Detect which cell encompasses the target text, then output its (x, y) center coordinate. 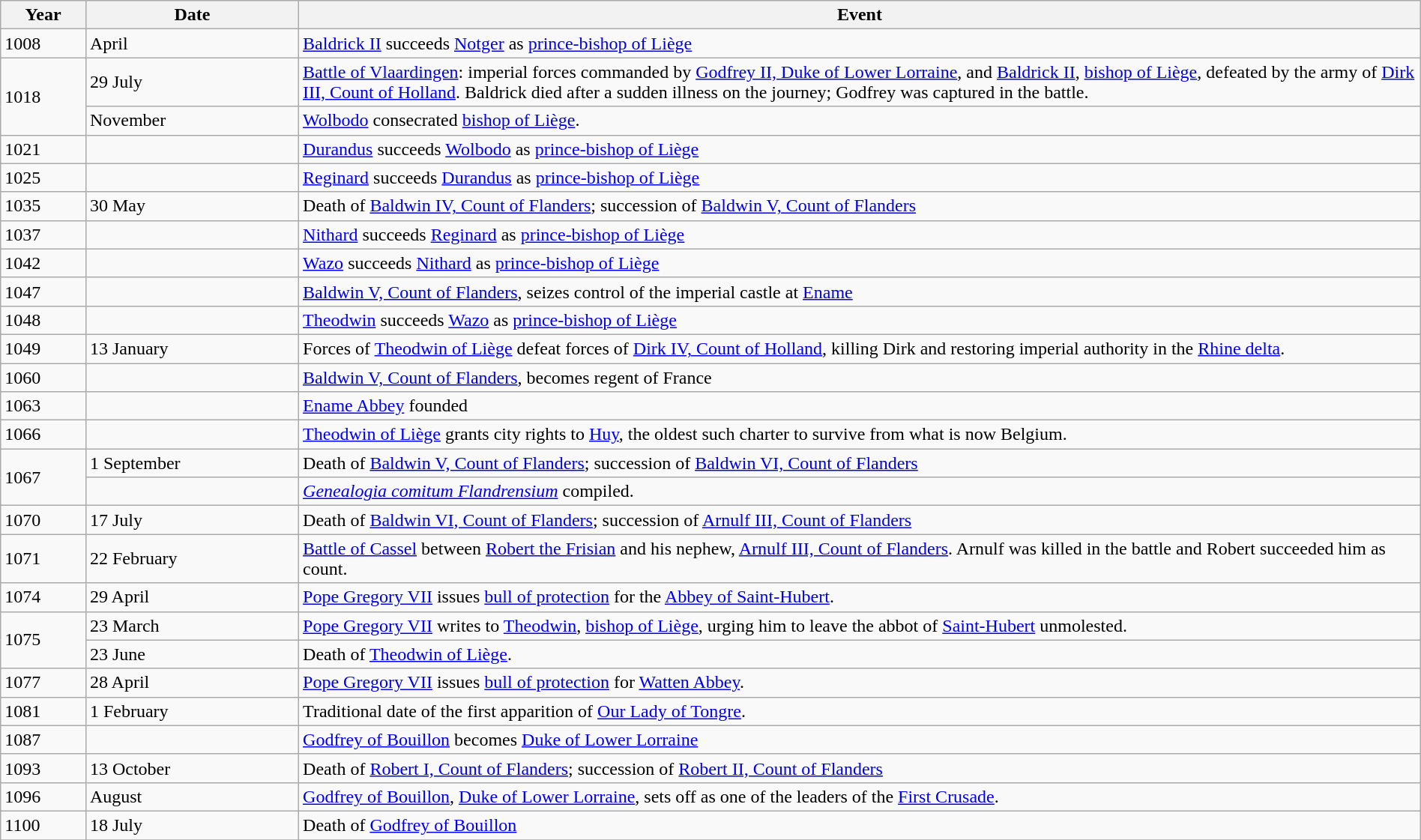
1008 (43, 43)
1093 (43, 768)
23 June (192, 654)
1071 (43, 559)
13 January (192, 348)
Theodwin succeeds Wazo as prince-bishop of Liège (860, 320)
Death of Baldwin IV, Count of Flanders; succession of Baldwin V, Count of Flanders (860, 206)
Year (43, 15)
Reginard succeeds Durandus as prince-bishop of Liège (860, 178)
29 July (192, 82)
Death of Godfrey of Bouillon (860, 825)
1077 (43, 683)
1 September (192, 463)
Nithard succeeds Reginard as prince-bishop of Liège (860, 235)
1037 (43, 235)
Durandus succeeds Wolbodo as prince-bishop of Liège (860, 149)
28 April (192, 683)
Death of Theodwin of Liège. (860, 654)
Pope Gregory VII writes to Theodwin, bishop of Liège, urging him to leave the abbot of Saint-Hubert unmolested. (860, 626)
1066 (43, 435)
1070 (43, 520)
Pope Gregory VII issues bull of protection for Watten Abbey. (860, 683)
Theodwin of Liège grants city rights to Huy, the oldest such charter to survive from what is now Belgium. (860, 435)
Traditional date of the first apparition of Our Lady of Tongre. (860, 711)
November (192, 121)
1087 (43, 740)
Baldwin V, Count of Flanders, seizes control of the imperial castle at Ename (860, 291)
August (192, 797)
1100 (43, 825)
1 February (192, 711)
30 May (192, 206)
Pope Gregory VII issues bull of protection for the Abbey of Saint-Hubert. (860, 597)
23 March (192, 626)
Death of Baldwin VI, Count of Flanders; succession of Arnulf III, Count of Flanders (860, 520)
Baldwin V, Count of Flanders, becomes regent of France (860, 377)
Wazo succeeds Nithard as prince-bishop of Liège (860, 263)
1049 (43, 348)
Death of Baldwin V, Count of Flanders; succession of Baldwin VI, Count of Flanders (860, 463)
13 October (192, 768)
1063 (43, 406)
1074 (43, 597)
1081 (43, 711)
1060 (43, 377)
1035 (43, 206)
1042 (43, 263)
Death of Robert I, Count of Flanders; succession of Robert II, Count of Flanders (860, 768)
29 April (192, 597)
1067 (43, 477)
18 July (192, 825)
1047 (43, 291)
Genealogia comitum Flandrensium compiled. (860, 492)
1075 (43, 640)
1048 (43, 320)
22 February (192, 559)
Baldrick II succeeds Notger as prince-bishop of Liège (860, 43)
17 July (192, 520)
Event (860, 15)
Godfrey of Bouillon becomes Duke of Lower Lorraine (860, 740)
1021 (43, 149)
Ename Abbey founded (860, 406)
Forces of Theodwin of Liège defeat forces of Dirk IV, Count of Holland, killing Dirk and restoring imperial authority in the Rhine delta. (860, 348)
1096 (43, 797)
Wolbodo consecrated bishop of Liège. (860, 121)
April (192, 43)
Date (192, 15)
Godfrey of Bouillon, Duke of Lower Lorraine, sets off as one of the leaders of the First Crusade. (860, 797)
1025 (43, 178)
1018 (43, 96)
